Output the (X, Y) coordinate of the center of the cell containing the given text.  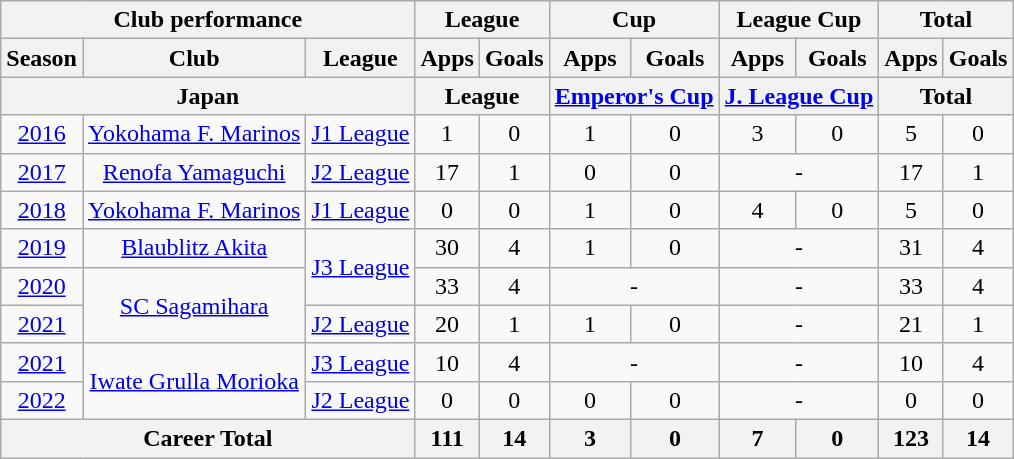
30 (447, 248)
7 (758, 438)
Season (42, 58)
2016 (42, 134)
SC Sagamihara (194, 305)
Club (194, 58)
111 (447, 438)
J. League Cup (799, 96)
Japan (208, 96)
Career Total (208, 438)
2017 (42, 172)
2022 (42, 400)
20 (447, 324)
Club performance (208, 20)
2019 (42, 248)
123 (911, 438)
2018 (42, 210)
21 (911, 324)
Blaublitz Akita (194, 248)
Cup (634, 20)
League Cup (799, 20)
Renofa Yamaguchi (194, 172)
Iwate Grulla Morioka (194, 381)
31 (911, 248)
2020 (42, 286)
Emperor's Cup (634, 96)
